Capture the cell that displays the provided text and extract its (x, y) central coordinate. 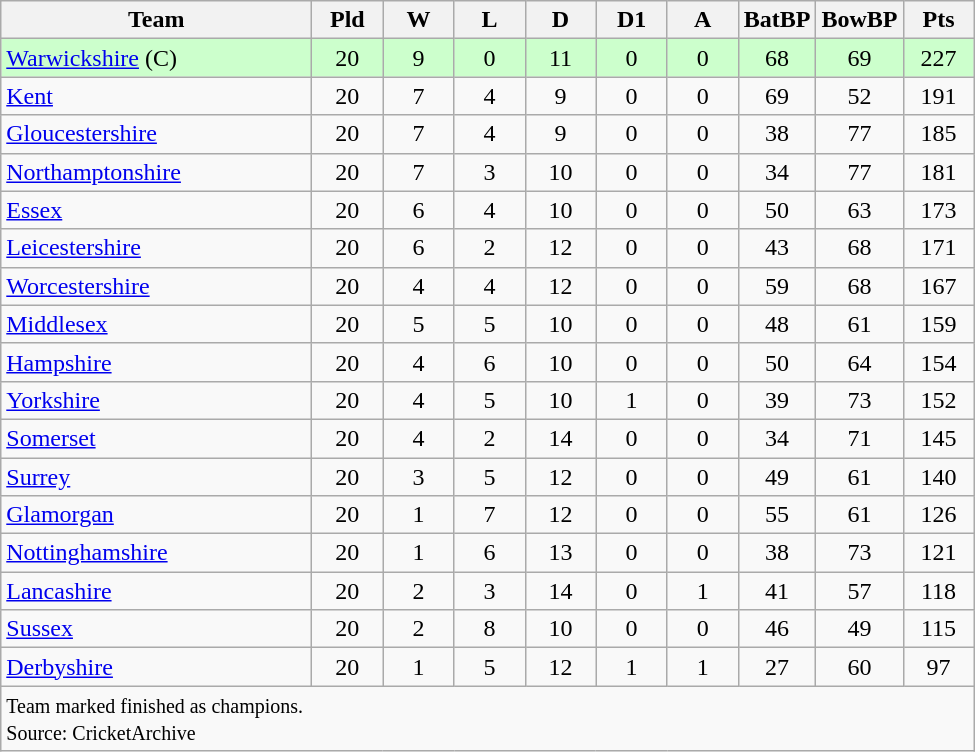
11 (560, 58)
Sussex (156, 629)
8 (490, 629)
152 (938, 400)
118 (938, 591)
64 (860, 362)
145 (938, 438)
71 (860, 438)
140 (938, 477)
Middlesex (156, 324)
Lancashire (156, 591)
D (560, 20)
Northamptonshire (156, 172)
59 (777, 286)
63 (860, 210)
115 (938, 629)
57 (860, 591)
Derbyshire (156, 667)
154 (938, 362)
48 (777, 324)
55 (777, 515)
Team (156, 20)
Team marked finished as champions.Source: CricketArchive (488, 718)
Pts (938, 20)
D1 (632, 20)
185 (938, 134)
181 (938, 172)
41 (777, 591)
52 (860, 96)
159 (938, 324)
173 (938, 210)
Nottinghamshire (156, 553)
171 (938, 248)
27 (777, 667)
97 (938, 667)
227 (938, 58)
A (702, 20)
Leicestershire (156, 248)
167 (938, 286)
126 (938, 515)
60 (860, 667)
46 (777, 629)
Pld (348, 20)
Essex (156, 210)
43 (777, 248)
Yorkshire (156, 400)
Kent (156, 96)
121 (938, 553)
13 (560, 553)
Warwickshire (C) (156, 58)
Hampshire (156, 362)
BowBP (860, 20)
L (490, 20)
Glamorgan (156, 515)
191 (938, 96)
Surrey (156, 477)
39 (777, 400)
Somerset (156, 438)
Gloucestershire (156, 134)
Worcestershire (156, 286)
W (418, 20)
BatBP (777, 20)
